Output the [x, y] coordinate of the center of the cell containing the given text.  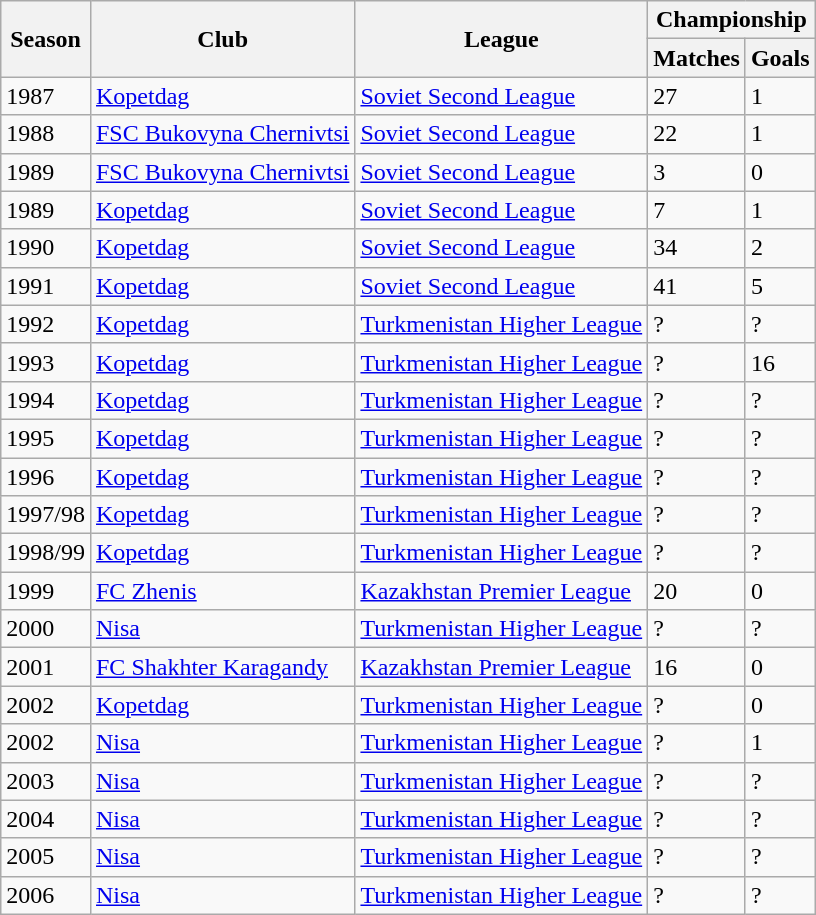
2001 [46, 667]
1992 [46, 324]
Matches [697, 58]
1997/98 [46, 515]
FC Shakhter Karagandy [222, 667]
1993 [46, 362]
2 [780, 248]
Season [46, 39]
FC Zhenis [222, 591]
5 [780, 286]
27 [697, 96]
7 [697, 210]
1999 [46, 591]
1987 [46, 96]
34 [697, 248]
1996 [46, 477]
2003 [46, 781]
League [502, 39]
1998/99 [46, 553]
Club [222, 39]
1991 [46, 286]
20 [697, 591]
1988 [46, 134]
1990 [46, 248]
1994 [46, 400]
Championship [732, 20]
22 [697, 134]
3 [697, 172]
2004 [46, 819]
2006 [46, 895]
2005 [46, 857]
2000 [46, 629]
Goals [780, 58]
1995 [46, 438]
41 [697, 286]
